Extract the (x, y) coordinate from the center of the cell holding the provided text.  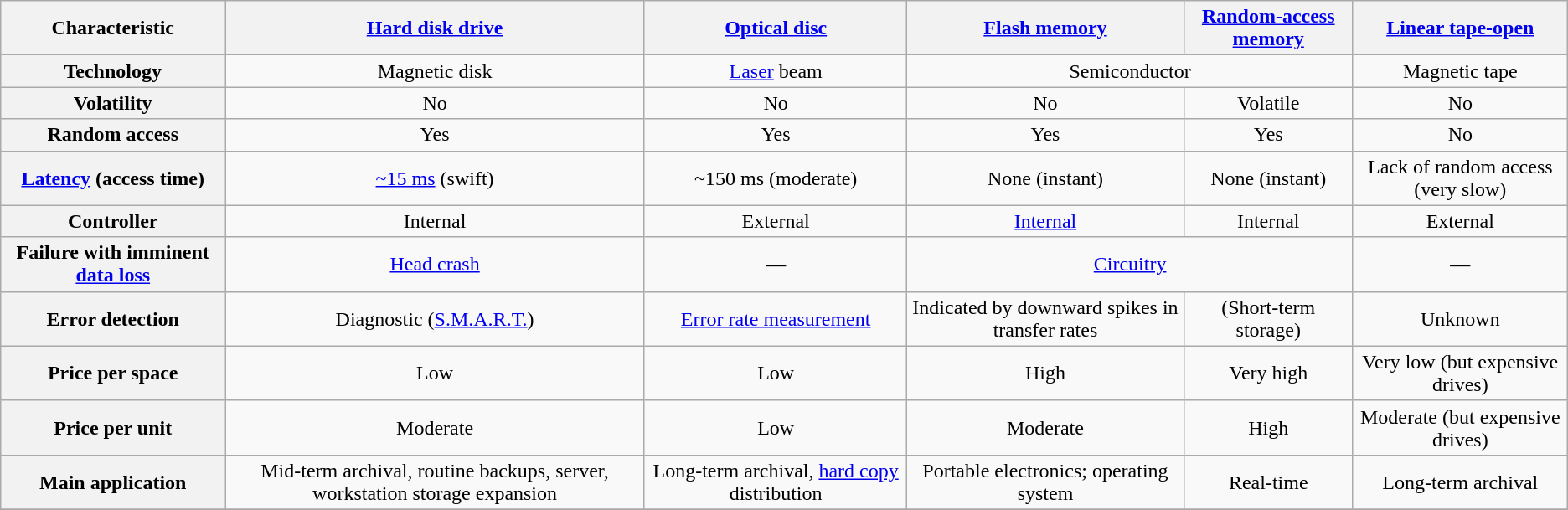
Moderate (but expensive drives) (1460, 427)
Hard disk drive (436, 28)
Head crash (436, 265)
Long-term archival (1460, 482)
Volatility (113, 103)
Price per space (113, 373)
Controller (113, 221)
Very high (1268, 373)
Error rate measurement (776, 318)
Circuitry (1131, 265)
Random-access memory (1268, 28)
Random access (113, 135)
Magnetic tape (1460, 71)
~150 ms (moderate) (776, 178)
Real-time (1268, 482)
Laser beam (776, 71)
(Short-term storage) (1268, 318)
Characteristic (113, 28)
Error detection (113, 318)
Flash memory (1045, 28)
Volatile (1268, 103)
Long-term archival, hard copy distribution (776, 482)
Portable electronics; operating system (1045, 482)
Technology (113, 71)
Unknown (1460, 318)
Optical disc (776, 28)
Very low (but expensive drives) (1460, 373)
Linear tape-open (1460, 28)
Semiconductor (1131, 71)
Latency (access time) (113, 178)
~15 ms (swift) (436, 178)
Main application (113, 482)
Price per unit (113, 427)
Failure with imminent data loss (113, 265)
Lack of random access (very slow) (1460, 178)
Diagnostic (S.M.A.R.T.) (436, 318)
Magnetic disk (436, 71)
Indicated by downward spikes in transfer rates (1045, 318)
Mid-term archival, routine backups, server, workstation storage expansion (436, 482)
